Capture the cell that displays the provided text and extract its [X, Y] central coordinate. 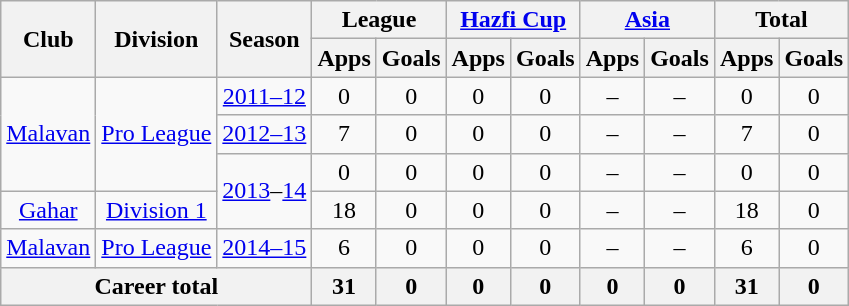
2013–14 [264, 191]
2011–12 [264, 96]
2012–13 [264, 134]
Career total [156, 286]
Club [48, 39]
Total [781, 20]
Division [156, 39]
Hazfi Cup [513, 20]
League [379, 20]
Season [264, 39]
2014–15 [264, 248]
Asia [647, 20]
Gahar [48, 210]
Division 1 [156, 210]
